From the cell containing the given text, extract its center point as [x, y] coordinate. 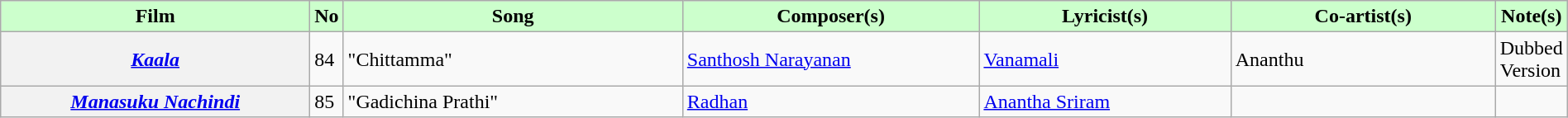
"Gadichina Prathi" [513, 101]
Kaala [155, 59]
Note(s) [1532, 17]
Manasuku Nachindi [155, 101]
Song [513, 17]
Vanamali [1105, 59]
Santhosh Narayanan [830, 59]
85 [327, 101]
Lyricist(s) [1105, 17]
Film [155, 17]
Composer(s) [830, 17]
84 [327, 59]
Ananthu [1363, 59]
Anantha Sriram [1105, 101]
No [327, 17]
Dubbed Version [1532, 59]
"Chittamma" [513, 59]
Co-artist(s) [1363, 17]
Radhan [830, 101]
